Find where the given text appears and provide that cell's center as [x, y] coordinate. 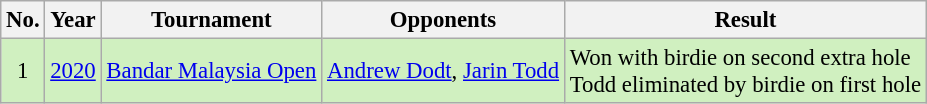
Tournament [212, 20]
Opponents [444, 20]
2020 [73, 72]
No. [23, 20]
Bandar Malaysia Open [212, 72]
Won with birdie on second extra holeTodd eliminated by birdie on first hole [745, 72]
1 [23, 72]
Andrew Dodt, Jarin Todd [444, 72]
Year [73, 20]
Result [745, 20]
